Scan for the cell matching the given text and deliver its [X, Y] coordinate at center. 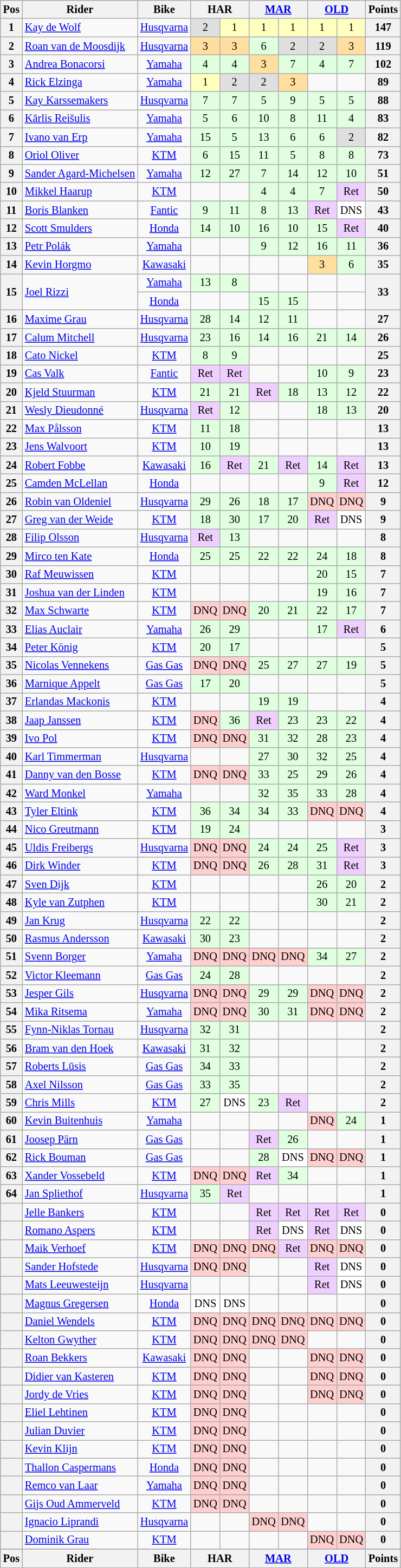
41 [11, 775]
Raf Meuwissen [80, 574]
59 [11, 1103]
Erlandas Mackonis [80, 702]
63 [11, 1175]
Kevin Klijn [80, 1449]
89 [383, 82]
64 [11, 1194]
54 [11, 1011]
Maik Verhoef [80, 1249]
47 [11, 884]
Petr Polák [80, 246]
Karl Timmerman [80, 756]
55 [11, 1030]
Kay Karssemakers [80, 101]
Dirk Winder [80, 866]
Eliel Lehtinen [80, 1413]
Jesper Gils [80, 994]
Kjeld Stuurman [80, 392]
Roberts Lūsis [80, 1066]
Rick Bouman [80, 1158]
Bram van den Hoek [80, 1048]
Rick Elzinga [80, 82]
Ivano van Erp [80, 137]
42 [11, 793]
Joshua van der Linden [80, 592]
Camden McLellan [80, 483]
Sander Hofstede [80, 1267]
Maxime Grau [80, 319]
Jaap Janssen [80, 720]
Chris Mills [80, 1103]
Wesly Dieudonné [80, 410]
Cas Valk [80, 374]
Marnique Appelt [80, 684]
Nicolas Vennekens [80, 665]
Romano Aspers [80, 1230]
Kevin Buitenhuis [80, 1121]
Max Pålsson [80, 428]
Cato Nickel [80, 356]
Mats Leeuwesteijn [80, 1285]
Roan van de Moosdijk [80, 46]
Jan Spliethof [80, 1194]
58 [11, 1084]
Victor Kleemann [80, 975]
49 [11, 920]
44 [11, 829]
Mika Ritsema [80, 1011]
Boris Blanken [80, 210]
Jelle Bankers [80, 1212]
48 [11, 903]
37 [11, 702]
Ignacio Liprandi [80, 1522]
Didier van Kasteren [80, 1376]
Kay de Wolf [80, 28]
57 [11, 1066]
Axel Nilsson [80, 1084]
Rasmus Andersson [80, 939]
Mirco ten Kate [80, 556]
52 [11, 975]
Danny van den Bosse [80, 775]
Sander Agard-Michelsen [80, 173]
Jan Krug [80, 920]
83 [383, 119]
Xander Vossebeld [80, 1175]
Oriol Oliver [80, 155]
Robert Fobbe [80, 465]
Peter König [80, 647]
Greg van der Weide [80, 520]
Max Schwarte [80, 611]
39 [11, 739]
73 [383, 155]
Tyler Eltink [80, 811]
62 [11, 1158]
119 [383, 46]
53 [11, 994]
Thallon Caspermans [80, 1467]
Sven Dijk [80, 884]
Ward Monkel [80, 793]
Ivo Pol [80, 739]
Gijs Oud Ammerveld [80, 1504]
88 [383, 101]
82 [383, 137]
Uldis Freibergs [80, 848]
Andrea Bonacorsi [80, 64]
Joel Rizzi [80, 291]
Mikkel Haarup [80, 192]
Kārlis Reišulis [80, 119]
60 [11, 1121]
Jordy de Vries [80, 1394]
38 [11, 720]
Fynn-Niklas Tornau [80, 1030]
Magnus Gregersen [80, 1303]
Daniel Wendels [80, 1322]
Svenn Borger [80, 957]
45 [11, 848]
61 [11, 1139]
Jens Walvoort [80, 447]
Scott Smulders [80, 228]
Remco van Laar [80, 1485]
Nico Greutmann [80, 829]
Filip Olsson [80, 538]
Elias Auclair [80, 629]
Roan Bekkers [80, 1358]
Joosep Pärn [80, 1139]
Kevin Horgmo [80, 265]
Julian Duvier [80, 1431]
147 [383, 28]
Robin van Oldeniel [80, 501]
Kelton Gwyther [80, 1340]
Calum Mitchell [80, 337]
Kyle van Zutphen [80, 903]
56 [11, 1048]
Dominik Grau [80, 1540]
102 [383, 64]
46 [11, 866]
